Output the [X, Y] coordinate of the center of the cell containing the given text.  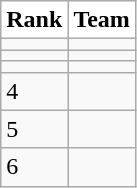
6 [34, 167]
4 [34, 91]
5 [34, 129]
Rank [34, 20]
Team [102, 20]
